Search for the cell housing the specified text and yield its [x, y] center coordinate. 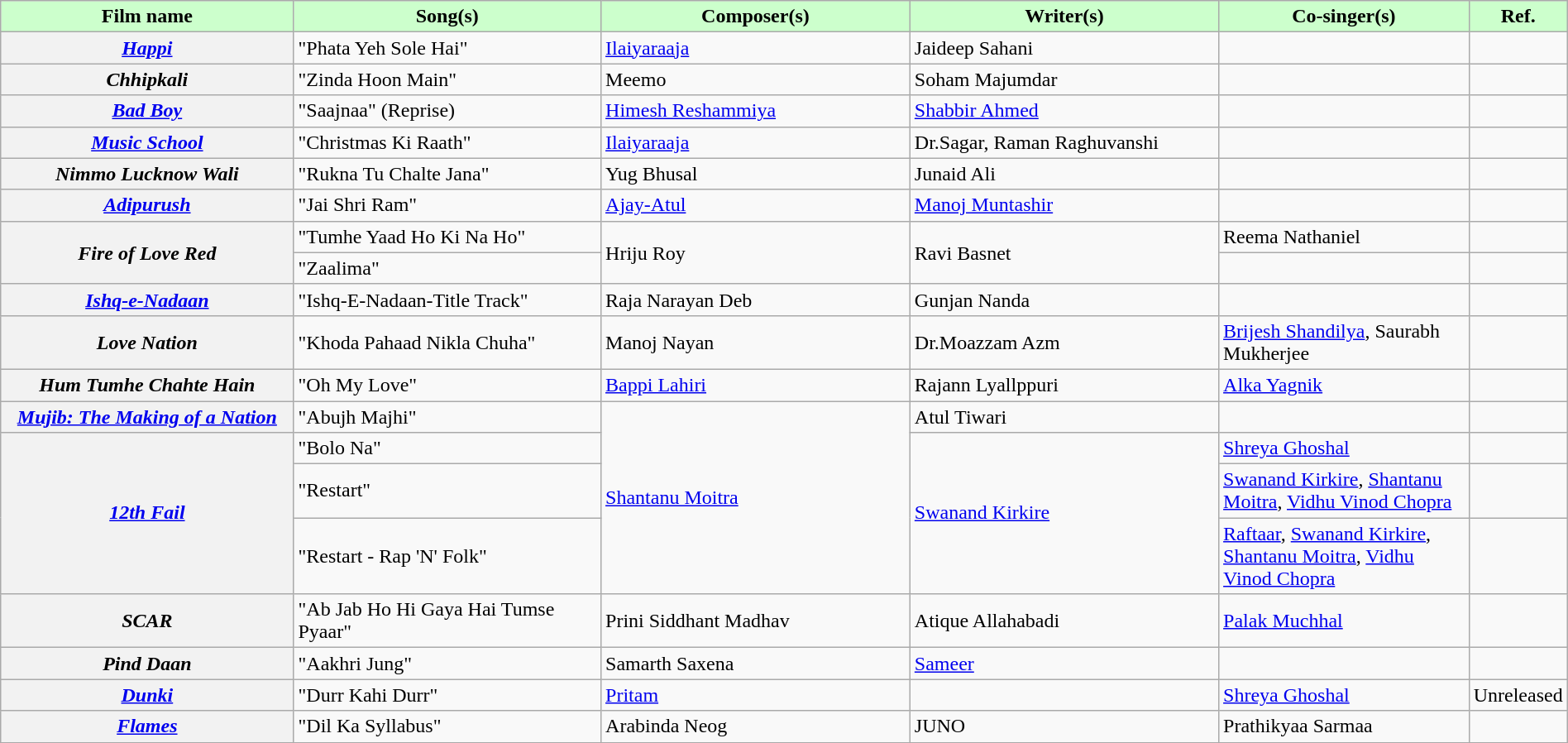
"Aakhri Jung" [447, 664]
Soham Majumdar [1064, 79]
12th Fail [147, 513]
"Oh My Love" [447, 385]
Bad Boy [147, 111]
Manoj Nayan [756, 343]
"Durr Kahi Durr" [447, 695]
"Phata Yeh Sole Hai" [447, 48]
Ajay-Atul [756, 205]
SCAR [147, 621]
Junaid Ali [1064, 174]
Composer(s) [756, 17]
Atique Allahabadi [1064, 621]
Palak Muchhal [1345, 621]
Love Nation [147, 343]
Raja Narayan Deb [756, 300]
Prini Siddhant Madhav [756, 621]
"Saajnaa" (Reprise) [447, 111]
Hum Tumhe Chahte Hain [147, 385]
"Tumhe Yaad Ho Ki Na Ho" [447, 237]
JUNO [1064, 726]
Co-singer(s) [1345, 17]
Pritam [756, 695]
Shabbir Ahmed [1064, 111]
Swanand Kirkire, Shantanu Moitra, Vidhu Vinod Chopra [1345, 491]
Swanand Kirkire [1064, 513]
Shantanu Moitra [756, 496]
"Restart" [447, 491]
Reema Nathaniel [1345, 237]
Bappi Lahiri [756, 385]
"Zinda Hoon Main" [447, 79]
Yug Bhusal [756, 174]
Nimmo Lucknow Wali [147, 174]
"Khoda Pahaad Nikla Chuha" [447, 343]
"Ishq-E-Nadaan-Title Track" [447, 300]
Film name [147, 17]
"Restart - Rap 'N' Folk" [447, 556]
"Jai Shri Ram" [447, 205]
"Rukna Tu Chalte Jana" [447, 174]
Sameer [1064, 664]
Song(s) [447, 17]
Hriju Roy [756, 252]
Atul Tiwari [1064, 416]
Fire of Love Red [147, 252]
"Christmas Ki Raath" [447, 142]
Writer(s) [1064, 17]
Samarth Saxena [756, 664]
Himesh Reshammiya [756, 111]
Ref. [1518, 17]
"Bolo Na" [447, 448]
Flames [147, 726]
Dr.Sagar, Raman Raghuvanshi [1064, 142]
Dunki [147, 695]
"Ab Jab Ho Hi Gaya Hai Tumse Pyaar" [447, 621]
Dr.Moazzam Azm [1064, 343]
Meemo [756, 79]
Music School [147, 142]
"Dil Ka Syllabus" [447, 726]
Alka Yagnik [1345, 385]
Gunjan Nanda [1064, 300]
Brijesh Shandilya, Saurabh Mukherjee [1345, 343]
Rajann Lyallppuri [1064, 385]
Pind Daan [147, 664]
Jaideep Sahani [1064, 48]
Prathikyaa Sarmaa [1345, 726]
Unreleased [1518, 695]
"Abujh Majhi" [447, 416]
"Zaalima" [447, 268]
Arabinda Neog [756, 726]
Ishq-e-Nadaan [147, 300]
Chhipkali [147, 79]
Adipurush [147, 205]
Happi [147, 48]
Raftaar, Swanand Kirkire, Shantanu Moitra, Vidhu Vinod Chopra [1345, 556]
Ravi Basnet [1064, 252]
Manoj Muntashir [1064, 205]
Mujib: The Making of a Nation [147, 416]
